Search for the cell housing the specified text and yield its [X, Y] center coordinate. 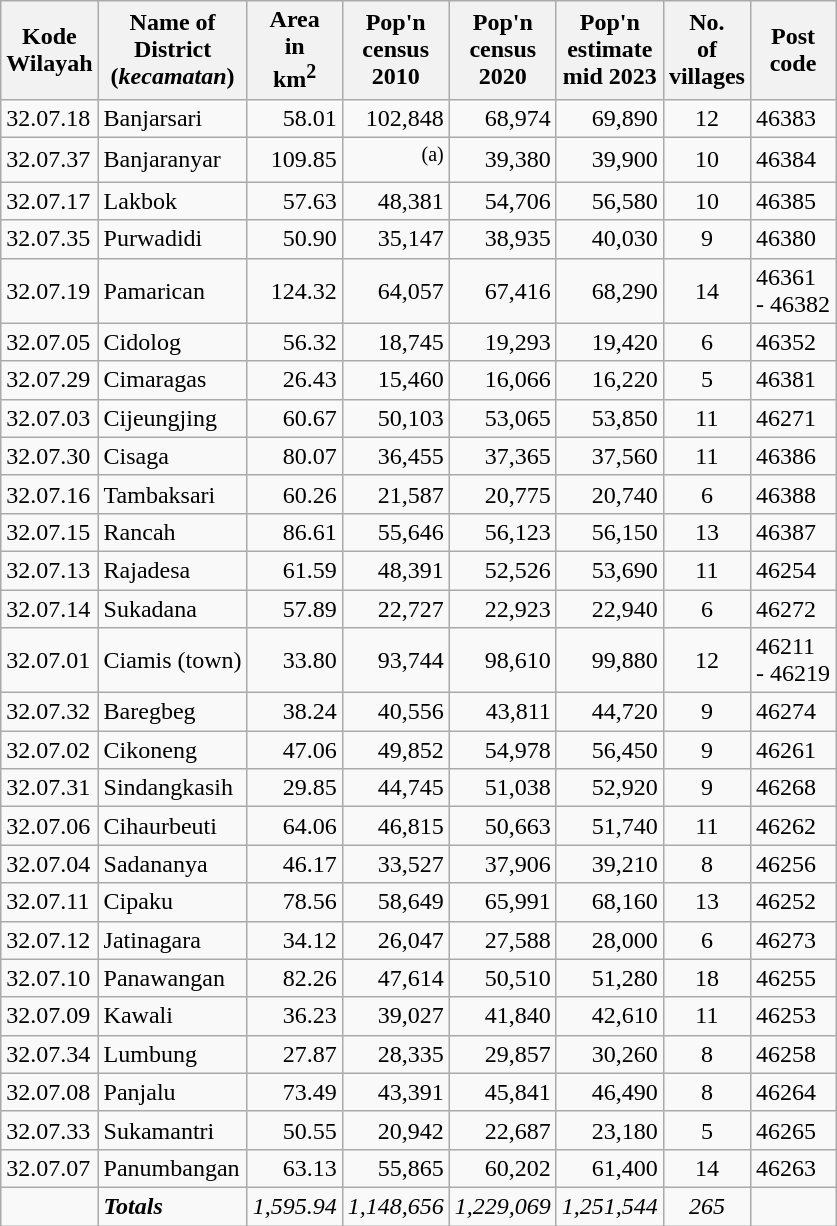
45,841 [502, 1092]
54,978 [502, 750]
33,527 [396, 864]
80.07 [294, 456]
46271 [792, 418]
Banjaranyar [172, 160]
93,744 [396, 660]
82.26 [294, 978]
38,935 [502, 239]
29.85 [294, 788]
Panawangan [172, 978]
51,038 [502, 788]
46253 [792, 1016]
Pop'nestimatemid 2023 [610, 50]
Lumbung [172, 1054]
22,727 [396, 609]
32.07.12 [50, 940]
Kode Wilayah [50, 50]
46254 [792, 570]
Area inkm2 [294, 50]
32.07.03 [50, 418]
53,690 [610, 570]
68,290 [610, 290]
73.49 [294, 1092]
32.07.16 [50, 494]
32.07.04 [50, 864]
36.23 [294, 1016]
20,775 [502, 494]
46265 [792, 1130]
48,381 [396, 201]
58,649 [396, 902]
54,706 [502, 201]
49,852 [396, 750]
50,510 [502, 978]
40,556 [396, 712]
21,587 [396, 494]
26.43 [294, 380]
32.07.09 [50, 1016]
43,391 [396, 1092]
39,027 [396, 1016]
41,840 [502, 1016]
15,460 [396, 380]
Sindangkasih [172, 788]
78.56 [294, 902]
60.26 [294, 494]
19,420 [610, 342]
42,610 [610, 1016]
61.59 [294, 570]
63.13 [294, 1168]
46380 [792, 239]
56,450 [610, 750]
46386 [792, 456]
29,857 [502, 1054]
102,848 [396, 118]
56.32 [294, 342]
32.07.10 [50, 978]
22,923 [502, 609]
Jatinagara [172, 940]
32.07.05 [50, 342]
99,880 [610, 660]
39,210 [610, 864]
57.63 [294, 201]
19,293 [502, 342]
16,066 [502, 380]
58.01 [294, 118]
44,720 [610, 712]
55,865 [396, 1168]
67,416 [502, 290]
26,047 [396, 940]
98,610 [502, 660]
Cikoneng [172, 750]
Sukadana [172, 609]
28,000 [610, 940]
Baregbeg [172, 712]
Tambaksari [172, 494]
46273 [792, 940]
46263 [792, 1168]
32.07.19 [50, 290]
1,595.94 [294, 1206]
38.24 [294, 712]
Rajadesa [172, 570]
32.07.14 [50, 609]
55,646 [396, 532]
32.07.01 [50, 660]
28,335 [396, 1054]
23,180 [610, 1130]
35,147 [396, 239]
32.07.06 [50, 826]
32.07.07 [50, 1168]
34.12 [294, 940]
46252 [792, 902]
46387 [792, 532]
46258 [792, 1054]
Lakbok [172, 201]
68,974 [502, 118]
Ciamis (town) [172, 660]
Cipaku [172, 902]
56,123 [502, 532]
124.32 [294, 290]
61,400 [610, 1168]
52,526 [502, 570]
46383 [792, 118]
46,815 [396, 826]
30,260 [610, 1054]
32.07.30 [50, 456]
64.06 [294, 826]
Kawali [172, 1016]
69,890 [610, 118]
Cisaga [172, 456]
50,663 [502, 826]
37,365 [502, 456]
Totals [172, 1206]
32.07.08 [50, 1092]
32.07.11 [50, 902]
18 [706, 978]
32.07.29 [50, 380]
46388 [792, 494]
109.85 [294, 160]
32.07.35 [50, 239]
32.07.37 [50, 160]
37,906 [502, 864]
46272 [792, 609]
32.07.02 [50, 750]
22,940 [610, 609]
44,745 [396, 788]
Banjarsari [172, 118]
Rancah [172, 532]
Panjalu [172, 1092]
39,900 [610, 160]
22,687 [502, 1130]
46261 [792, 750]
32.07.33 [50, 1130]
27.87 [294, 1054]
53,850 [610, 418]
(a) [396, 160]
Pop'ncensus2010 [396, 50]
Name ofDistrict(kecamatan) [172, 50]
Cimaragas [172, 380]
20,942 [396, 1130]
18,745 [396, 342]
65,991 [502, 902]
57.89 [294, 609]
Cidolog [172, 342]
68,160 [610, 902]
46211- 46219 [792, 660]
Pamarican [172, 290]
52,920 [610, 788]
46268 [792, 788]
46.17 [294, 864]
40,030 [610, 239]
46255 [792, 978]
46256 [792, 864]
46262 [792, 826]
46385 [792, 201]
53,065 [502, 418]
32.07.32 [50, 712]
48,391 [396, 570]
1,229,069 [502, 1206]
32.07.13 [50, 570]
Cihaurbeuti [172, 826]
47.06 [294, 750]
37,560 [610, 456]
265 [706, 1206]
46352 [792, 342]
Pop'ncensus2020 [502, 50]
27,588 [502, 940]
32.07.18 [50, 118]
20,740 [610, 494]
64,057 [396, 290]
46384 [792, 160]
32.07.34 [50, 1054]
Postcode [792, 50]
60.67 [294, 418]
86.61 [294, 532]
50,103 [396, 418]
Sadananya [172, 864]
43,811 [502, 712]
1,251,544 [610, 1206]
16,220 [610, 380]
60,202 [502, 1168]
39,380 [502, 160]
46361- 46382 [792, 290]
51,740 [610, 826]
56,580 [610, 201]
32.07.17 [50, 201]
46274 [792, 712]
32.07.31 [50, 788]
Panumbangan [172, 1168]
Cijeungjing [172, 418]
50.90 [294, 239]
36,455 [396, 456]
47,614 [396, 978]
51,280 [610, 978]
50.55 [294, 1130]
33.80 [294, 660]
Sukamantri [172, 1130]
32.07.15 [50, 532]
No.ofvillages [706, 50]
46,490 [610, 1092]
46264 [792, 1092]
56,150 [610, 532]
Purwadidi [172, 239]
1,148,656 [396, 1206]
46381 [792, 380]
